Provide the [x, y] coordinate of the cell's center where the given text is located.  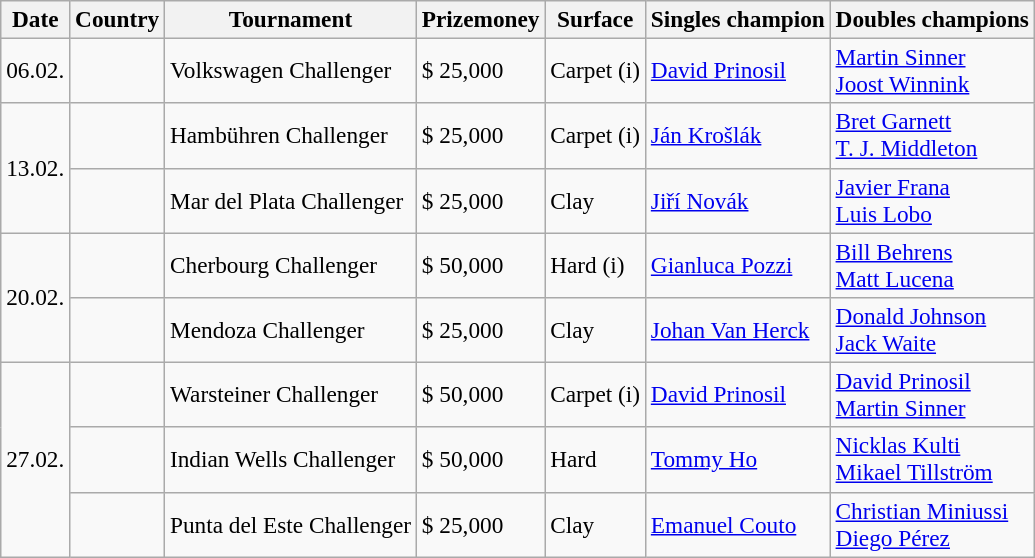
Country [118, 19]
13.02. [36, 168]
Tommy Ho [738, 460]
06.02. [36, 70]
Indian Wells Challenger [291, 460]
Surface [596, 19]
Javier Frana Luis Lobo [932, 200]
Singles champion [738, 19]
Doubles champions [932, 19]
Mar del Plata Challenger [291, 200]
Christian Miniussi Diego Pérez [932, 524]
Emanuel Couto [738, 524]
Cherbourg Challenger [291, 264]
Hard [596, 460]
Punta del Este Challenger [291, 524]
Bill Behrens Matt Lucena [932, 264]
Bret Garnett T. J. Middleton [932, 136]
Johan Van Herck [738, 330]
Gianluca Pozzi [738, 264]
20.02. [36, 297]
Donald Johnson Jack Waite [932, 330]
Warsteiner Challenger [291, 394]
Nicklas Kulti Mikael Tillström [932, 460]
Date [36, 19]
Hambühren Challenger [291, 136]
Tournament [291, 19]
Mendoza Challenger [291, 330]
Prizemoney [480, 19]
Volkswagen Challenger [291, 70]
Ján Krošlák [738, 136]
Hard (i) [596, 264]
Jiří Novák [738, 200]
David Prinosil Martin Sinner [932, 394]
Martin Sinner Joost Winnink [932, 70]
27.02. [36, 459]
